Pinpoint the cell where the given text exists, returning its [X, Y] midpoint coordinate. 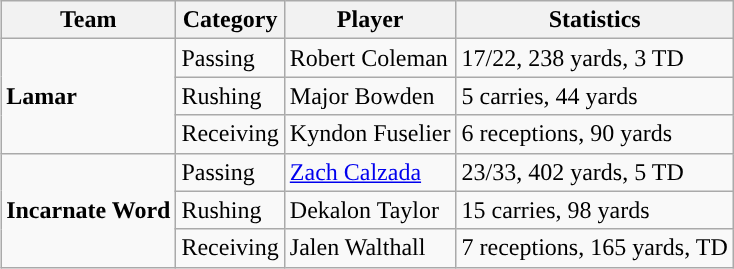
Major Bowden [370, 96]
Dekalon Taylor [370, 210]
Lamar [88, 96]
Jalen Walthall [370, 248]
Zach Calzada [370, 172]
Statistics [594, 20]
6 receptions, 90 yards [594, 134]
Team [88, 20]
Player [370, 20]
23/33, 402 yards, 5 TD [594, 172]
15 carries, 98 yards [594, 210]
Category [230, 20]
Kyndon Fuselier [370, 134]
7 receptions, 165 yards, TD [594, 248]
Incarnate Word [88, 210]
17/22, 238 yards, 3 TD [594, 58]
Robert Coleman [370, 58]
5 carries, 44 yards [594, 96]
